Pinpoint the cell where the given text exists, returning its [x, y] midpoint coordinate. 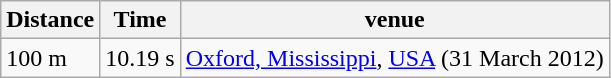
Time [140, 20]
Oxford, Mississippi, USA (31 March 2012) [394, 58]
10.19 s [140, 58]
Distance [50, 20]
100 m [50, 58]
venue [394, 20]
